Search for the cell housing the specified text and yield its (x, y) center coordinate. 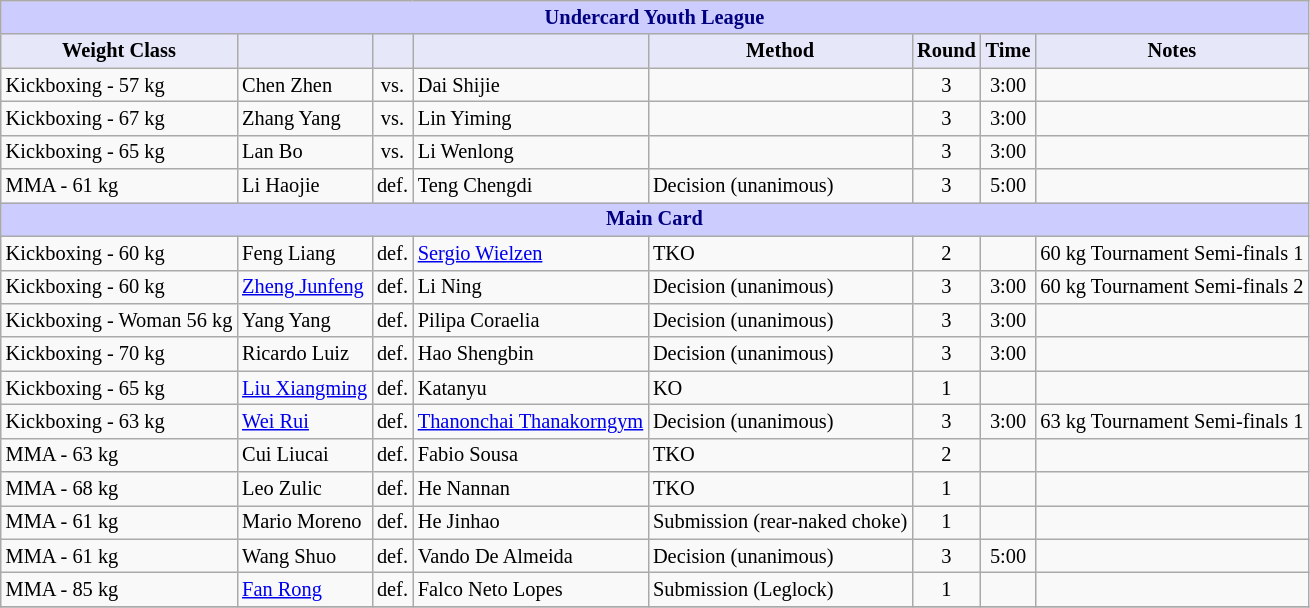
Chen Zhen (304, 85)
63 kg Tournament Semi-finals 1 (1172, 421)
Weight Class (119, 51)
Lin Yiming (530, 118)
Thanonchai Thanakorngym (530, 421)
Main Card (655, 219)
Liu Xiangming (304, 388)
60 kg Tournament Semi-finals 1 (1172, 253)
Kickboxing - 63 kg (119, 421)
Wei Rui (304, 421)
Vando De Almeida (530, 556)
MMA - 63 kg (119, 455)
Hao Shengbin (530, 354)
Li Ning (530, 287)
MMA - 68 kg (119, 489)
Ricardo Luiz (304, 354)
Method (780, 51)
Fabio Sousa (530, 455)
Round (946, 51)
Undercard Youth League (655, 17)
Katanyu (530, 388)
Time (1008, 51)
Mario Moreno (304, 522)
Dai Shijie (530, 85)
Kickboxing - Woman 56 kg (119, 320)
Wang Shuo (304, 556)
Fan Rong (304, 589)
Teng Chengdi (530, 186)
60 kg Tournament Semi-finals 2 (1172, 287)
Zhang Yang (304, 118)
Kickboxing - 70 kg (119, 354)
Submission (rear-naked choke) (780, 522)
Yang Yang (304, 320)
Kickboxing - 57 kg (119, 85)
Zheng Junfeng (304, 287)
Pilipa Coraelia (530, 320)
Falco Neto Lopes (530, 589)
Kickboxing - 67 kg (119, 118)
Submission (Leglock) (780, 589)
Lan Bo (304, 152)
He Nannan (530, 489)
KO (780, 388)
Li Wenlong (530, 152)
MMA - 85 kg (119, 589)
Li Haojie (304, 186)
Leo Zulic (304, 489)
Notes (1172, 51)
Sergio Wielzen (530, 253)
He Jinhao (530, 522)
Feng Liang (304, 253)
Cui Liucai (304, 455)
